Locate the cell with the specified text and output its [X, Y] center coordinate. 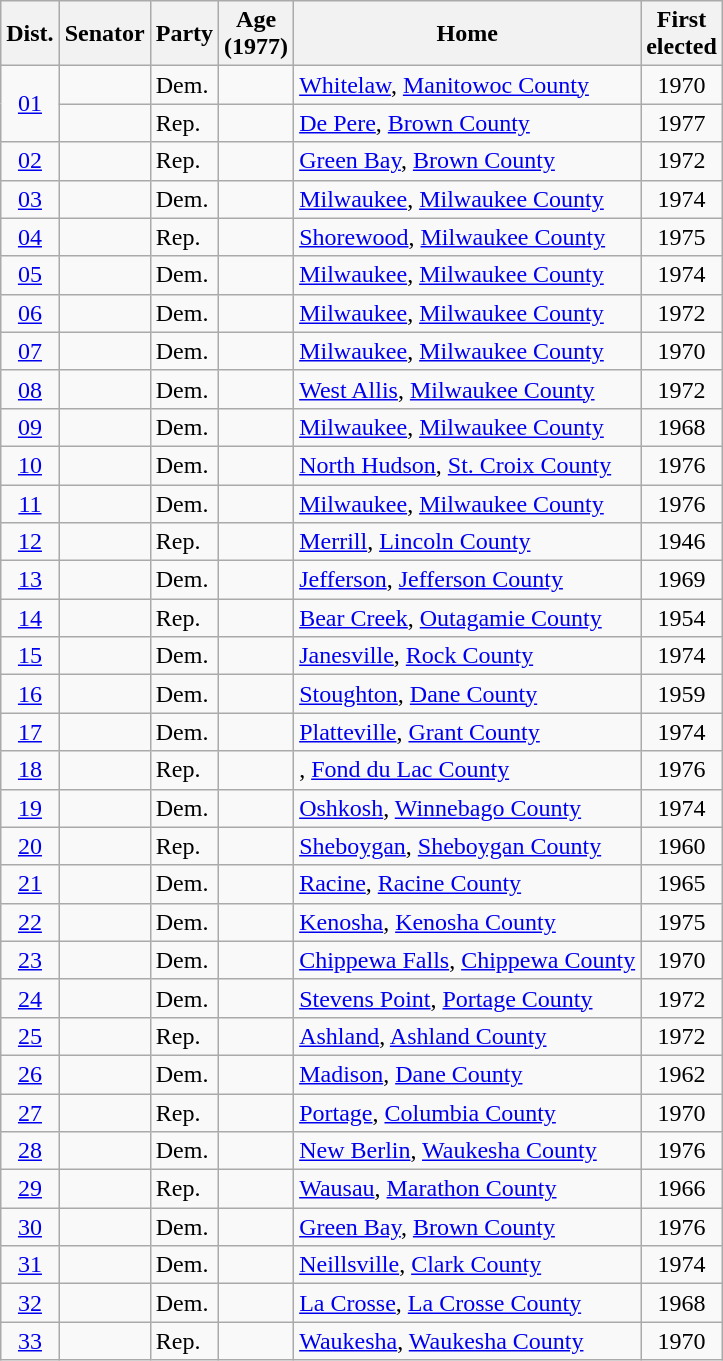
Waukesha, Waukesha County [468, 1341]
Merrill, Lincoln County [468, 542]
Bear Creek, Outagamie County [468, 618]
11 [30, 503]
Senator [104, 34]
30 [30, 1227]
West Allis, Milwaukee County [468, 389]
, Fond du Lac County [468, 770]
06 [30, 313]
01 [30, 104]
Chippewa Falls, Chippewa County [468, 960]
Age(1977) [256, 34]
Sheboygan, Sheboygan County [468, 846]
07 [30, 351]
26 [30, 1074]
20 [30, 846]
03 [30, 199]
28 [30, 1151]
Firstelected [682, 34]
31 [30, 1265]
14 [30, 618]
Dist. [30, 34]
De Pere, Brown County [468, 123]
North Hudson, St. Croix County [468, 465]
Stevens Point, Portage County [468, 998]
Whitelaw, Manitowoc County [468, 85]
17 [30, 732]
New Berlin, Waukesha County [468, 1151]
Kenosha, Kenosha County [468, 922]
Jefferson, Jefferson County [468, 580]
33 [30, 1341]
13 [30, 580]
32 [30, 1303]
08 [30, 389]
Stoughton, Dane County [468, 694]
1960 [682, 846]
Racine, Racine County [468, 884]
23 [30, 960]
16 [30, 694]
12 [30, 542]
Neillsville, Clark County [468, 1265]
02 [30, 161]
1954 [682, 618]
Platteville, Grant County [468, 732]
04 [30, 237]
Home [468, 34]
22 [30, 922]
Party [184, 34]
1946 [682, 542]
1966 [682, 1189]
09 [30, 427]
27 [30, 1113]
24 [30, 998]
Oshkosh, Winnebago County [468, 808]
15 [30, 656]
25 [30, 1036]
Portage, Columbia County [468, 1113]
1969 [682, 580]
1959 [682, 694]
Madison, Dane County [468, 1074]
1965 [682, 884]
Wausau, Marathon County [468, 1189]
05 [30, 275]
1977 [682, 123]
21 [30, 884]
29 [30, 1189]
Shorewood, Milwaukee County [468, 237]
Ashland, Ashland County [468, 1036]
10 [30, 465]
Janesville, Rock County [468, 656]
1962 [682, 1074]
18 [30, 770]
La Crosse, La Crosse County [468, 1303]
19 [30, 808]
